Provide the [X, Y] coordinate of the cell's center where the given text is located.  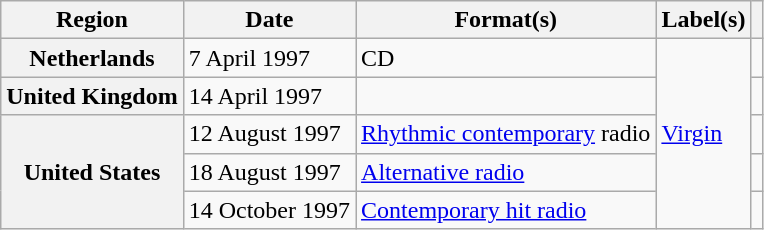
Netherlands [92, 58]
Alternative radio [506, 172]
12 August 1997 [269, 134]
14 October 1997 [269, 210]
Virgin [704, 134]
CD [506, 58]
18 August 1997 [269, 172]
United Kingdom [92, 96]
United States [92, 172]
14 April 1997 [269, 96]
7 April 1997 [269, 58]
Contemporary hit radio [506, 210]
Label(s) [704, 20]
Format(s) [506, 20]
Rhythmic contemporary radio [506, 134]
Region [92, 20]
Date [269, 20]
